Capture the cell that displays the provided text and extract its [X, Y] central coordinate. 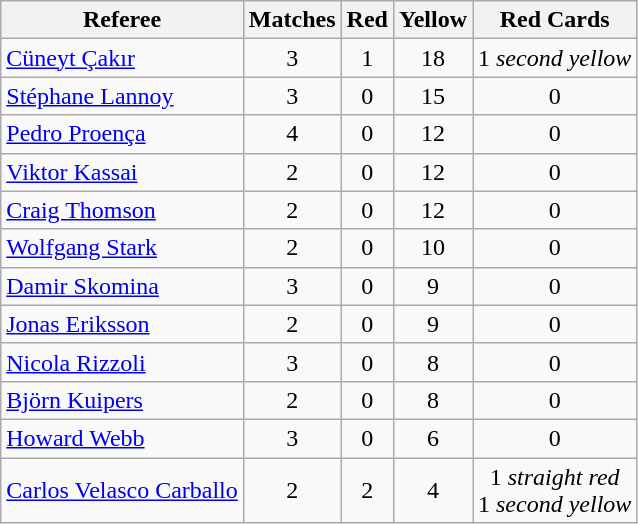
Red [367, 20]
15 [432, 96]
Wolfgang Stark [122, 248]
Damir Skomina [122, 286]
Björn Kuipers [122, 400]
Howard Webb [122, 438]
Matches [292, 20]
Jonas Eriksson [122, 324]
Carlos Velasco Carballo [122, 490]
6 [432, 438]
Yellow [432, 20]
1 second yellow [554, 58]
Cüneyt Çakır [122, 58]
1 straight red1 second yellow [554, 490]
Viktor Kassai [122, 172]
Stéphane Lannoy [122, 96]
10 [432, 248]
Nicola Rizzoli [122, 362]
1 [367, 58]
18 [432, 58]
Referee [122, 20]
Craig Thomson [122, 210]
Red Cards [554, 20]
Pedro Proença [122, 134]
